Return the (x, y) coordinate for the center point of the cell that contains the specified text.  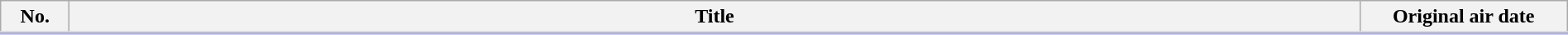
Title (715, 17)
No. (35, 17)
Original air date (1464, 17)
